Locate the cell with the specified text and output its (x, y) center coordinate. 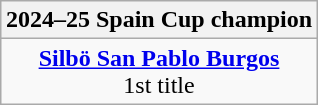
Silbö San Pablo Burgos1st title (158, 72)
2024–25 Spain Cup champion (158, 20)
